For the text-containing cell, return its midpoint in [X, Y] coordinate format. 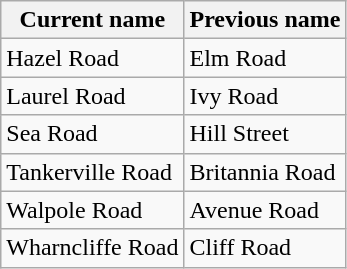
Elm Road [265, 58]
Walpole Road [92, 210]
Avenue Road [265, 210]
Wharncliffe Road [92, 248]
Hill Street [265, 134]
Ivy Road [265, 96]
Previous name [265, 20]
Hazel Road [92, 58]
Laurel Road [92, 96]
Cliff Road [265, 248]
Tankerville Road [92, 172]
Current name [92, 20]
Britannia Road [265, 172]
Sea Road [92, 134]
